Capture the cell that displays the provided text and extract its [x, y] central coordinate. 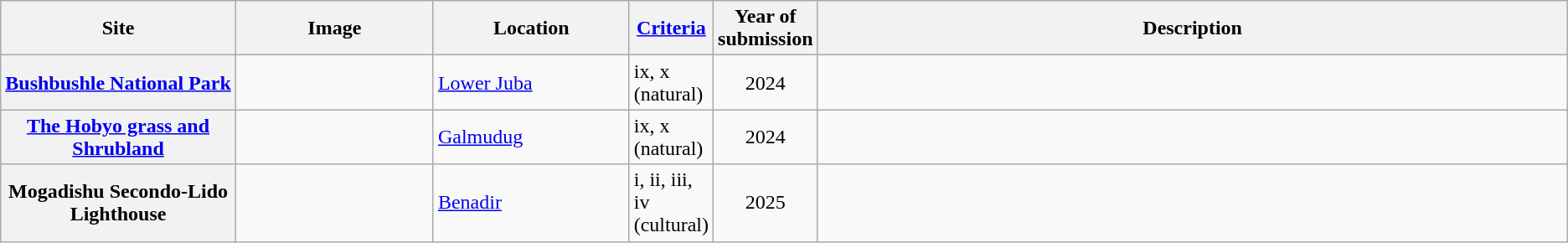
Mogadishu Secondo-Lido Lighthouse [119, 203]
Year of submission [766, 28]
Image [334, 28]
Benadir [531, 203]
Lower Juba [531, 82]
Description [1193, 28]
The Hobyo grass and Shrubland [119, 137]
Criteria [671, 28]
Bushbushle National Park [119, 82]
Location [531, 28]
i, ii, iii, iv (cultural) [671, 203]
Site [119, 28]
2025 [766, 203]
Galmudug [531, 137]
